Provide the (x, y) coordinate of the cell's center where the given text is located.  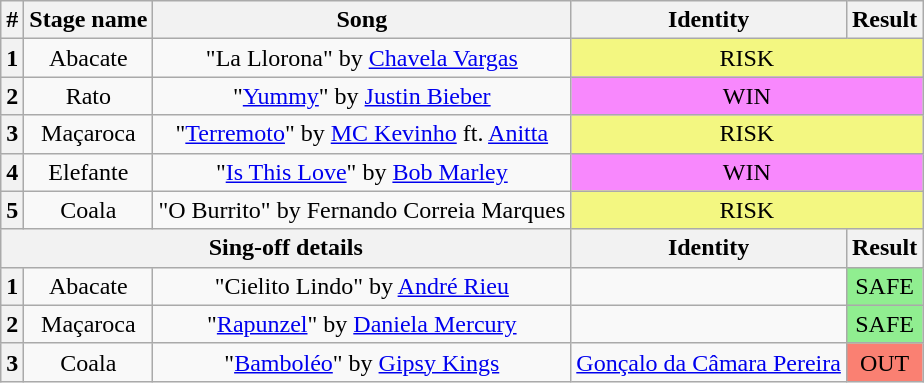
Elefante (88, 172)
# (12, 20)
OUT (884, 362)
5 (12, 210)
"Cielito Lindo" by André Rieu (362, 286)
Rato (88, 96)
"Terremoto" by MC Kevinho ft. Anitta (362, 134)
Song (362, 20)
"O Burrito" by Fernando Correia Marques (362, 210)
"Yummy" by Justin Bieber (362, 96)
"Is This Love" by Bob Marley (362, 172)
4 (12, 172)
"La Llorona" by Chavela Vargas (362, 58)
Stage name (88, 20)
Gonçalo da Câmara Pereira (709, 362)
"Bamboléo" by Gipsy Kings (362, 362)
"Rapunzel" by Daniela Mercury (362, 324)
Sing-off details (286, 248)
